Pinpoint the cell where the given text exists, returning its [X, Y] midpoint coordinate. 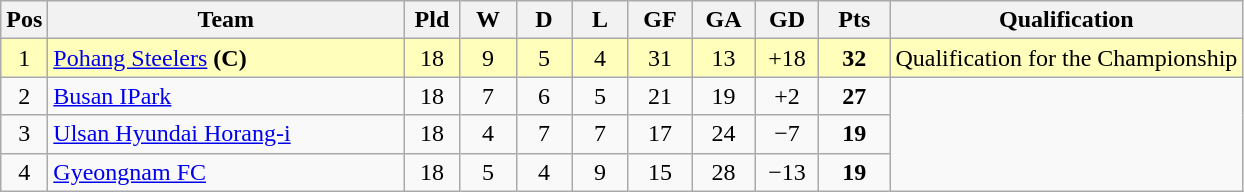
28 [724, 172]
Busan IPark [226, 96]
31 [660, 58]
27 [854, 96]
Ulsan Hyundai Horang-i [226, 134]
1 [24, 58]
21 [660, 96]
GF [660, 20]
Pos [24, 20]
L [600, 20]
2 [24, 96]
−7 [787, 134]
6 [544, 96]
Pts [854, 20]
Qualification for the Championship [1066, 58]
W [488, 20]
Pld [432, 20]
24 [724, 134]
D [544, 20]
Pohang Steelers (C) [226, 58]
15 [660, 172]
3 [24, 134]
Gyeongnam FC [226, 172]
+18 [787, 58]
Qualification [1066, 20]
GA [724, 20]
Team [226, 20]
13 [724, 58]
32 [854, 58]
+2 [787, 96]
GD [787, 20]
−13 [787, 172]
17 [660, 134]
